Provide the [x, y] coordinate of the cell's center where the given text is located.  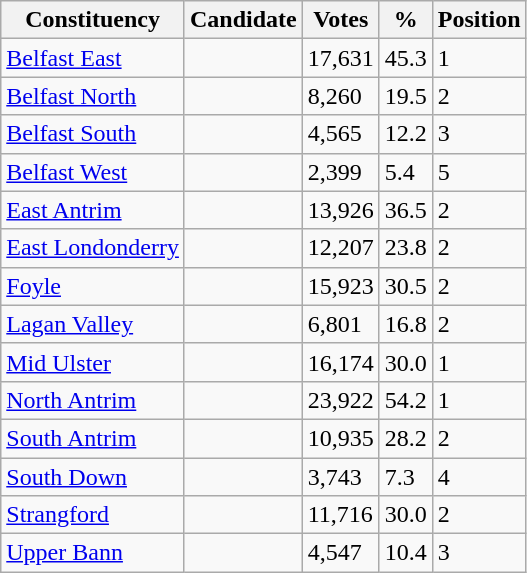
Constituency [93, 20]
12.2 [406, 134]
45.3 [406, 58]
15,923 [340, 286]
10,935 [340, 438]
23,922 [340, 400]
11,716 [340, 515]
23.8 [406, 248]
16.8 [406, 324]
6,801 [340, 324]
East Antrim [93, 210]
Foyle [93, 286]
Belfast South [93, 134]
30.5 [406, 286]
7.3 [406, 477]
4 [479, 477]
13,926 [340, 210]
Belfast East [93, 58]
3,743 [340, 477]
North Antrim [93, 400]
54.2 [406, 400]
Strangford [93, 515]
4,547 [340, 553]
12,207 [340, 248]
Candidate [243, 20]
Upper Bann [93, 553]
36.5 [406, 210]
Votes [340, 20]
10.4 [406, 553]
Position [479, 20]
Lagan Valley [93, 324]
17,631 [340, 58]
South Down [93, 477]
5 [479, 172]
Belfast West [93, 172]
16,174 [340, 362]
4,565 [340, 134]
5.4 [406, 172]
28.2 [406, 438]
8,260 [340, 96]
South Antrim [93, 438]
2,399 [340, 172]
Mid Ulster [93, 362]
19.5 [406, 96]
East Londonderry [93, 248]
Belfast North [93, 96]
% [406, 20]
